Locate the cell with the specified text and output its (X, Y) center coordinate. 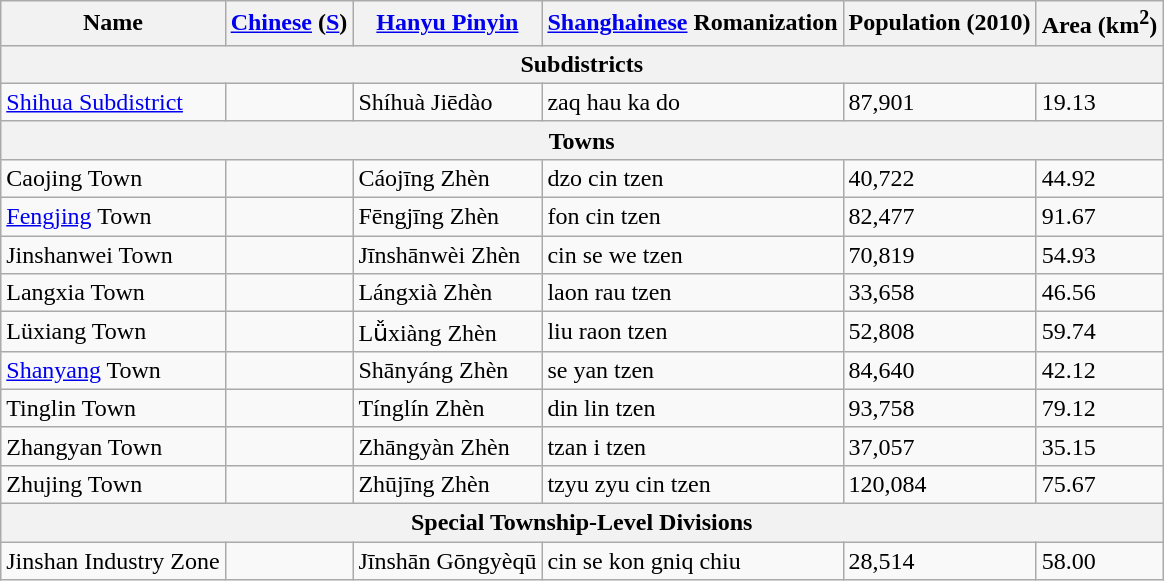
Population (2010) (940, 24)
cin se we tzen (692, 255)
Fēngjīng Zhèn (448, 217)
Special Township-Level Divisions (582, 523)
din lin tzen (692, 408)
Zhujing Town (113, 484)
37,057 (940, 446)
44.92 (1100, 178)
Fengjing Town (113, 217)
Lǚxiàng Zhèn (448, 332)
Caojing Town (113, 178)
Lüxiang Town (113, 332)
tzyu zyu cin tzen (692, 484)
Shihua Subdistrict (113, 102)
93,758 (940, 408)
fon cin tzen (692, 217)
52,808 (940, 332)
120,084 (940, 484)
dzo cin tzen (692, 178)
Jīnshānwèi Zhèn (448, 255)
laon rau tzen (692, 293)
54.93 (1100, 255)
87,901 (940, 102)
82,477 (940, 217)
58.00 (1100, 561)
Shānyáng Zhèn (448, 370)
Lángxià Zhèn (448, 293)
liu raon tzen (692, 332)
Jīnshān Gōngyèqū (448, 561)
Towns (582, 140)
Shanghainese Romanization (692, 24)
59.74 (1100, 332)
91.67 (1100, 217)
Zhangyan Town (113, 446)
35.15 (1100, 446)
79.12 (1100, 408)
46.56 (1100, 293)
40,722 (940, 178)
Name (113, 24)
75.67 (1100, 484)
Langxia Town (113, 293)
Cáojīng Zhèn (448, 178)
84,640 (940, 370)
Subdistricts (582, 64)
Zhāngyàn Zhèn (448, 446)
se yan tzen (692, 370)
Jinshanwei Town (113, 255)
19.13 (1100, 102)
Area (km2) (1100, 24)
tzan i tzen (692, 446)
Shanyang Town (113, 370)
zaq hau ka do (692, 102)
cin se kon gniq chiu (692, 561)
Chinese (S) (289, 24)
42.12 (1100, 370)
Jinshan Industry Zone (113, 561)
Zhūjīng Zhèn (448, 484)
Hanyu Pinyin (448, 24)
33,658 (940, 293)
Tinglin Town (113, 408)
28,514 (940, 561)
Shíhuà Jiēdào (448, 102)
70,819 (940, 255)
Tínglín Zhèn (448, 408)
